Search for the cell housing the specified text and yield its [x, y] center coordinate. 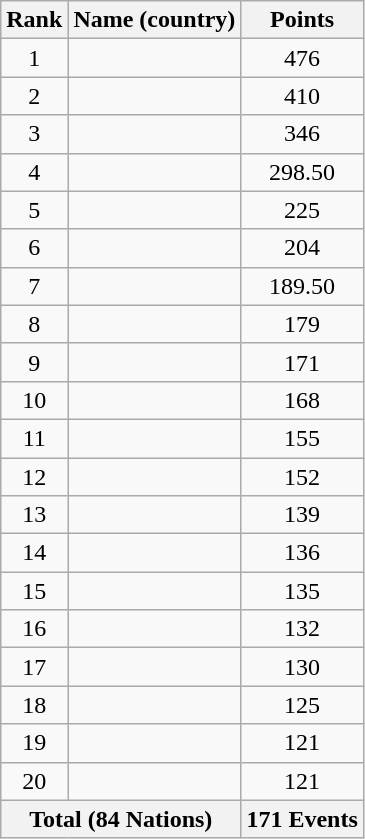
130 [302, 667]
152 [302, 477]
225 [302, 210]
139 [302, 515]
7 [34, 286]
16 [34, 629]
9 [34, 362]
204 [302, 248]
19 [34, 743]
3 [34, 134]
Points [302, 20]
2 [34, 96]
8 [34, 324]
135 [302, 591]
11 [34, 438]
410 [302, 96]
20 [34, 781]
15 [34, 591]
346 [302, 134]
171 [302, 362]
12 [34, 477]
Total (84 Nations) [121, 819]
6 [34, 248]
4 [34, 172]
10 [34, 400]
17 [34, 667]
136 [302, 553]
1 [34, 58]
14 [34, 553]
125 [302, 705]
132 [302, 629]
476 [302, 58]
155 [302, 438]
5 [34, 210]
189.50 [302, 286]
298.50 [302, 172]
168 [302, 400]
Name (country) [154, 20]
179 [302, 324]
171 Events [302, 819]
13 [34, 515]
Rank [34, 20]
18 [34, 705]
